Return [x, y] of the center of cell containing provided text 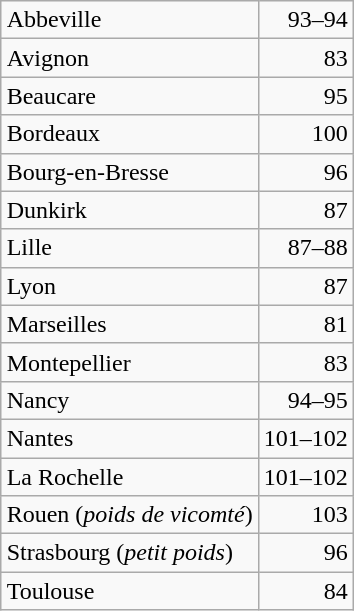
La Rochelle [130, 477]
95 [306, 96]
87–88 [306, 248]
Lille [130, 248]
84 [306, 591]
Toulouse [130, 591]
Strasbourg (petit poids) [130, 553]
100 [306, 134]
Abbeville [130, 20]
Montepellier [130, 362]
103 [306, 515]
Avignon [130, 58]
Marseilles [130, 324]
Bourg-en-Bresse [130, 172]
Dunkirk [130, 210]
Nantes [130, 438]
93–94 [306, 20]
Beaucare [130, 96]
Nancy [130, 400]
94–95 [306, 400]
81 [306, 324]
Bordeaux [130, 134]
Rouen (poids de vicomté) [130, 515]
Lyon [130, 286]
